Find where the given text appears and provide that cell's center as [X, Y] coordinate. 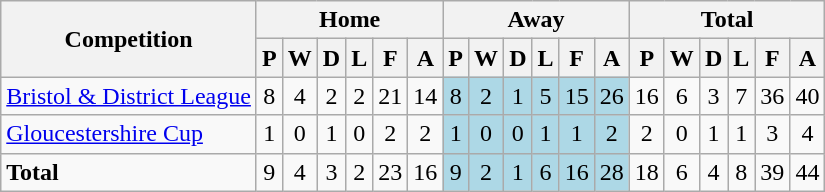
21 [390, 96]
Home [349, 20]
39 [772, 172]
23 [390, 172]
26 [612, 96]
14 [426, 96]
Away [536, 20]
15 [576, 96]
Gloucestershire Cup [129, 134]
7 [742, 96]
18 [646, 172]
36 [772, 96]
Competition [129, 39]
Bristol & District League [129, 96]
40 [808, 96]
28 [612, 172]
5 [546, 96]
44 [808, 172]
